Scan for the cell matching the given text and deliver its [X, Y] coordinate at center. 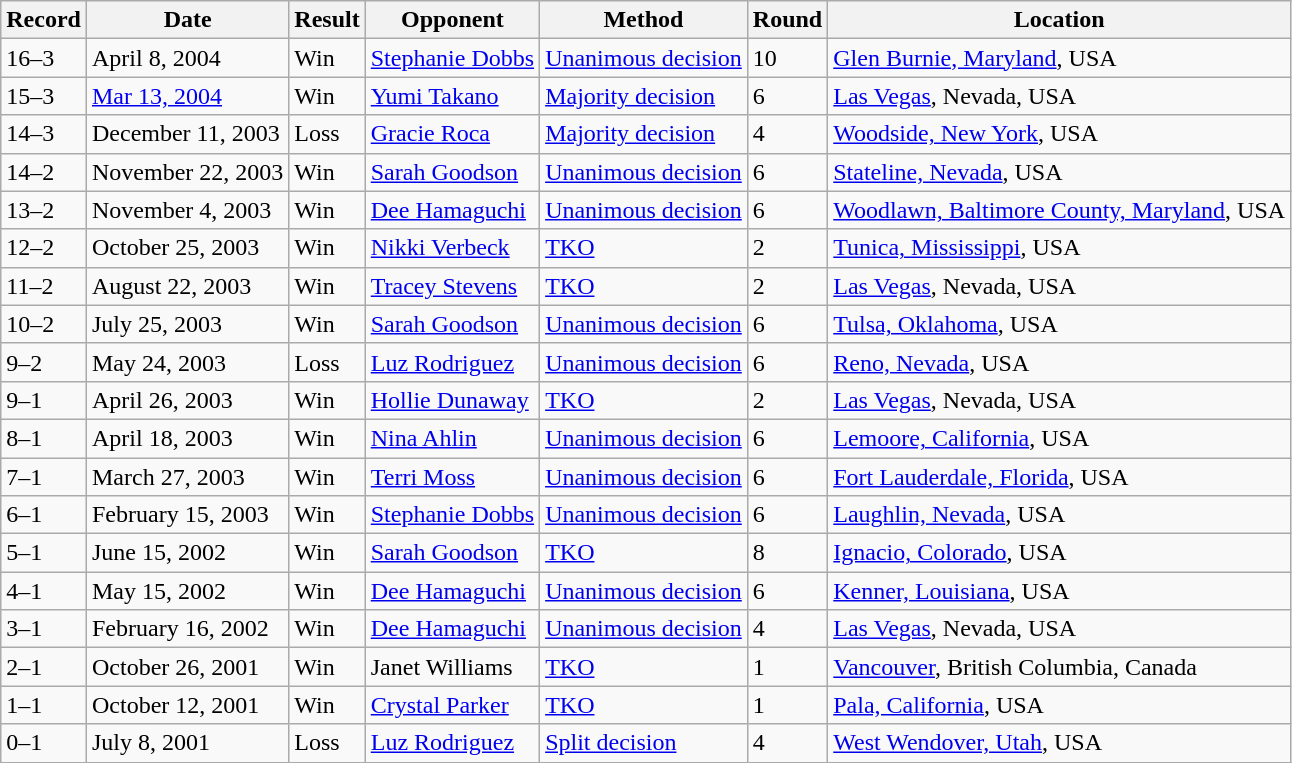
Stateline, Nevada, USA [1060, 172]
1–1 [44, 705]
5–1 [44, 553]
0–1 [44, 743]
15–3 [44, 96]
Laughlin, Nevada, USA [1060, 515]
14–3 [44, 134]
Location [1060, 20]
April 18, 2003 [187, 438]
March 27, 2003 [187, 477]
Tulsa, Oklahoma, USA [1060, 324]
Terri Moss [452, 477]
Fort Lauderdale, Florida, USA [1060, 477]
June 15, 2002 [187, 553]
Gracie Roca [452, 134]
Woodside, New York, USA [1060, 134]
November 4, 2003 [187, 210]
December 11, 2003 [187, 134]
14–2 [44, 172]
Crystal Parker [452, 705]
April 26, 2003 [187, 400]
Split decision [644, 743]
May 24, 2003 [187, 362]
6–1 [44, 515]
Glen Burnie, Maryland, USA [1060, 58]
Round [787, 20]
Janet Williams [452, 667]
Tracey Stevens [452, 286]
8–1 [44, 438]
May 15, 2002 [187, 591]
July 8, 2001 [187, 743]
11–2 [44, 286]
October 25, 2003 [187, 248]
2–1 [44, 667]
Pala, California, USA [1060, 705]
October 12, 2001 [187, 705]
Vancouver, British Columbia, Canada [1060, 667]
13–2 [44, 210]
November 22, 2003 [187, 172]
3–1 [44, 629]
Nikki Verbeck [452, 248]
West Wendover, Utah, USA [1060, 743]
9–2 [44, 362]
Woodlawn, Baltimore County, Maryland, USA [1060, 210]
Nina Ahlin [452, 438]
Opponent [452, 20]
7–1 [44, 477]
Result [327, 20]
10–2 [44, 324]
10 [787, 58]
Hollie Dunaway [452, 400]
Yumi Takano [452, 96]
February 16, 2002 [187, 629]
Kenner, Louisiana, USA [1060, 591]
9–1 [44, 400]
16–3 [44, 58]
July 25, 2003 [187, 324]
4–1 [44, 591]
October 26, 2001 [187, 667]
Mar 13, 2004 [187, 96]
Ignacio, Colorado, USA [1060, 553]
8 [787, 553]
Record [44, 20]
12–2 [44, 248]
August 22, 2003 [187, 286]
Reno, Nevada, USA [1060, 362]
Tunica, Mississippi, USA [1060, 248]
Date [187, 20]
February 15, 2003 [187, 515]
April 8, 2004 [187, 58]
Method [644, 20]
Lemoore, California, USA [1060, 438]
